Provide the (X, Y) coordinate of the cell's center where the given text is located.  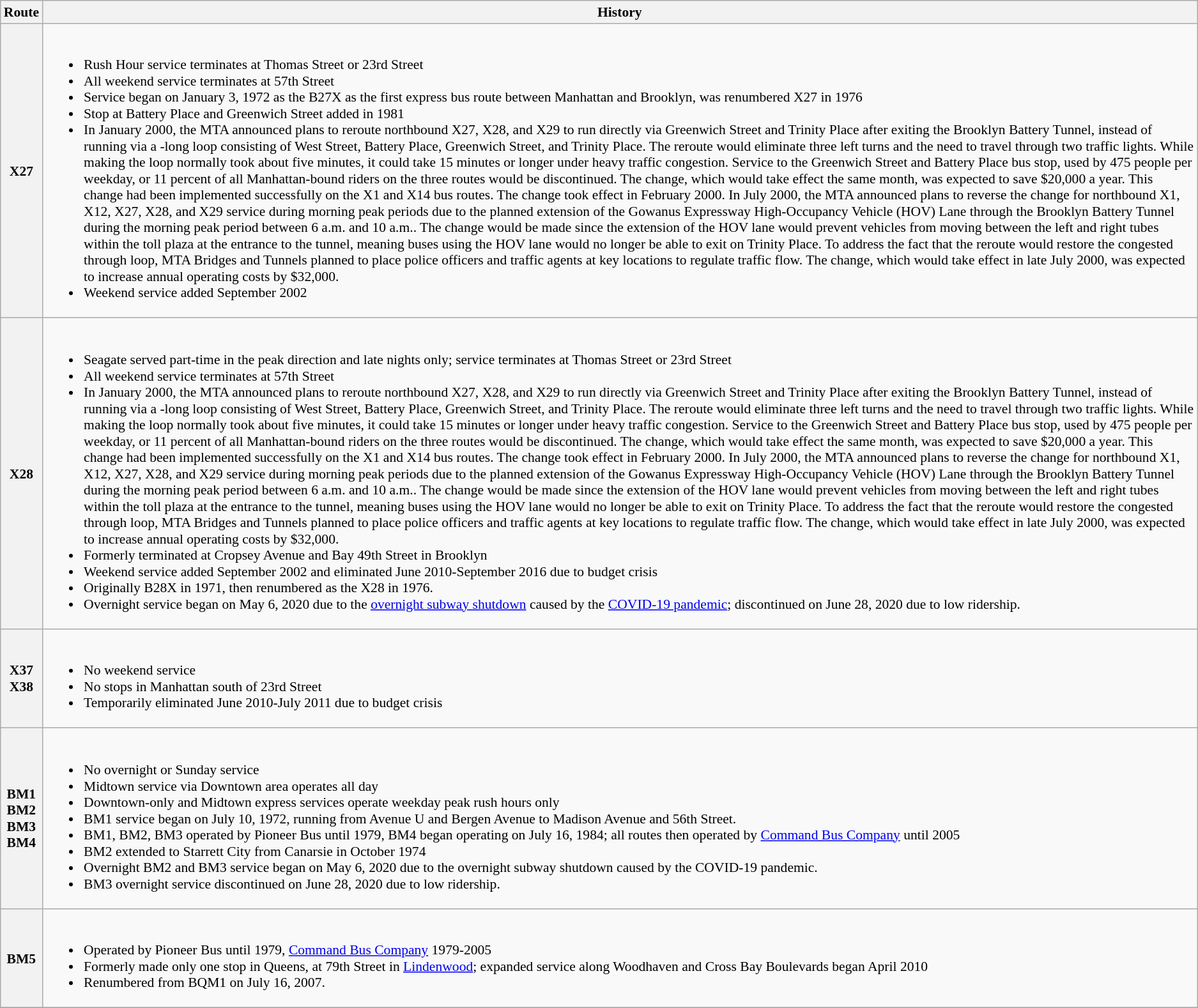
X37X38 (22, 678)
BM5 (22, 958)
BM1BM2BM3BM4 (22, 819)
No weekend serviceNo stops in Manhattan south of 23rd StreetTemporarily eliminated June 2010-July 2011 due to budget crisis (620, 678)
History (620, 12)
X28 (22, 474)
X27 (22, 171)
Route (22, 12)
